Return the (X, Y) coordinate for the center point of the cell that contains the specified text.  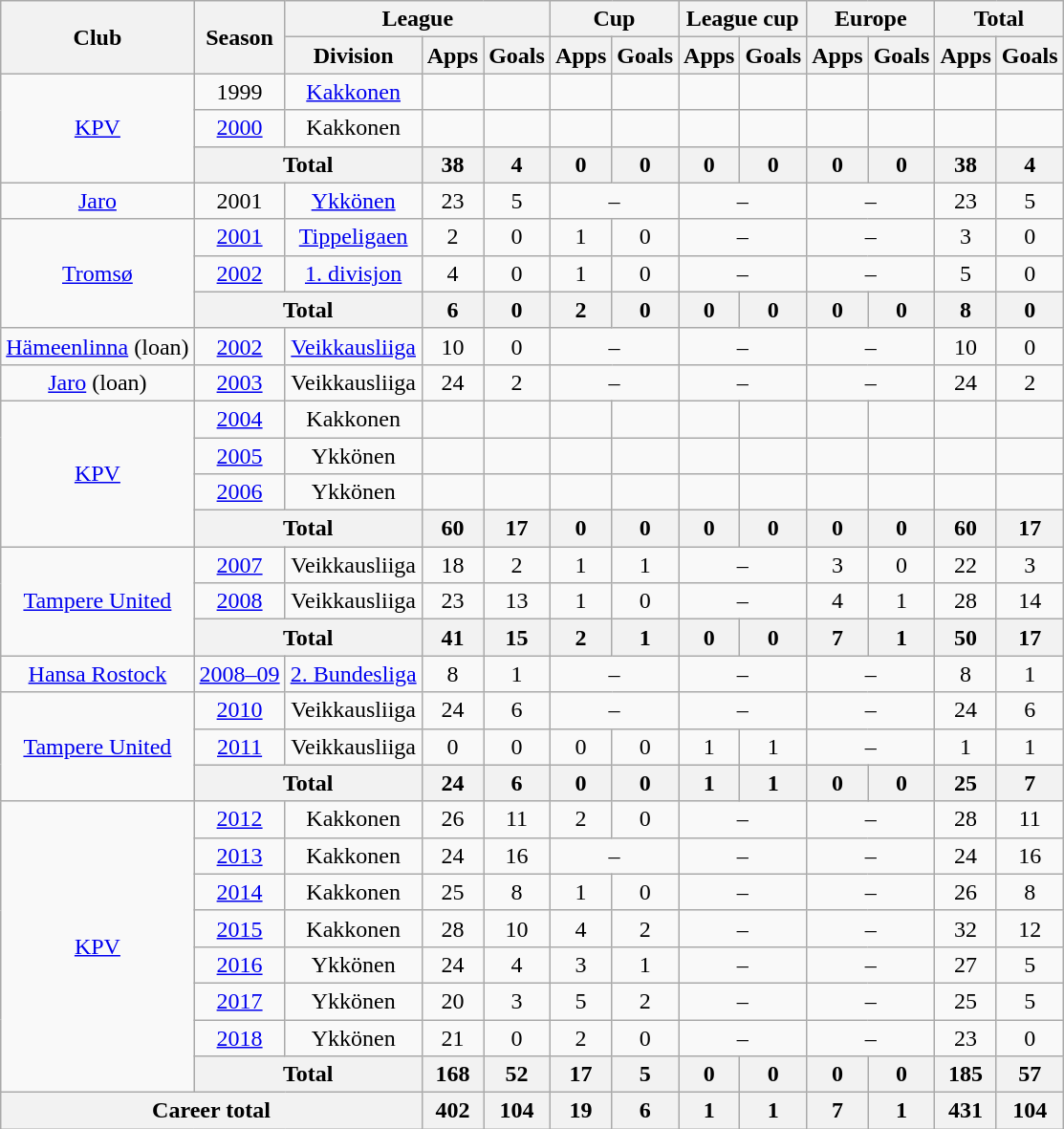
57 (1030, 1075)
32 (966, 928)
Tromsø (98, 273)
12 (1030, 928)
2013 (239, 856)
2010 (239, 710)
18 (452, 565)
2012 (239, 819)
League cup (743, 19)
2008–09 (239, 674)
2005 (239, 456)
27 (966, 965)
2006 (239, 492)
21 (452, 1037)
League (417, 19)
1. divisjon (354, 273)
Season (239, 37)
2015 (239, 928)
Jaro (loan) (98, 382)
Cup (614, 19)
2017 (239, 1001)
52 (517, 1075)
185 (966, 1075)
Jaro (98, 201)
Career total (211, 1111)
Club (98, 37)
402 (452, 1111)
168 (452, 1075)
15 (517, 638)
2004 (239, 419)
2003 (239, 382)
20 (452, 1001)
2000 (239, 128)
2. Bundesliga (354, 674)
Tippeligaen (354, 237)
2008 (239, 601)
431 (966, 1111)
22 (966, 565)
Hämeenlinna (loan) (98, 346)
2007 (239, 565)
41 (452, 638)
2018 (239, 1037)
13 (517, 601)
1999 (239, 92)
Division (354, 55)
50 (966, 638)
2016 (239, 965)
14 (1030, 601)
19 (580, 1111)
2011 (239, 747)
Europe (871, 19)
2014 (239, 892)
Hansa Rostock (98, 674)
